Capture the cell that displays the provided text and extract its (x, y) central coordinate. 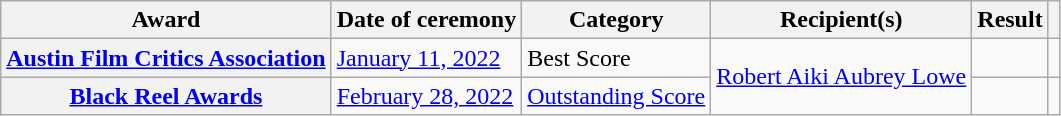
Category (616, 20)
Award (166, 20)
Austin Film Critics Association (166, 58)
Result (1010, 20)
Robert Aiki Aubrey Lowe (842, 77)
Recipient(s) (842, 20)
January 11, 2022 (426, 58)
Best Score (616, 58)
Outstanding Score (616, 96)
Date of ceremony (426, 20)
February 28, 2022 (426, 96)
Black Reel Awards (166, 96)
